Pinpoint the cell where the given text exists, returning its (X, Y) midpoint coordinate. 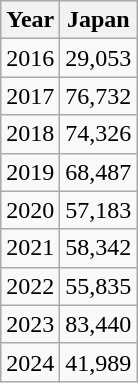
2024 (30, 362)
2020 (30, 210)
2016 (30, 58)
68,487 (98, 172)
Year (30, 20)
2022 (30, 286)
57,183 (98, 210)
83,440 (98, 324)
2018 (30, 134)
2023 (30, 324)
29,053 (98, 58)
55,835 (98, 286)
74,326 (98, 134)
Japan (98, 20)
76,732 (98, 96)
2019 (30, 172)
2017 (30, 96)
2021 (30, 248)
58,342 (98, 248)
41,989 (98, 362)
